Extract the [X, Y] coordinate from the center of the cell holding the provided text.  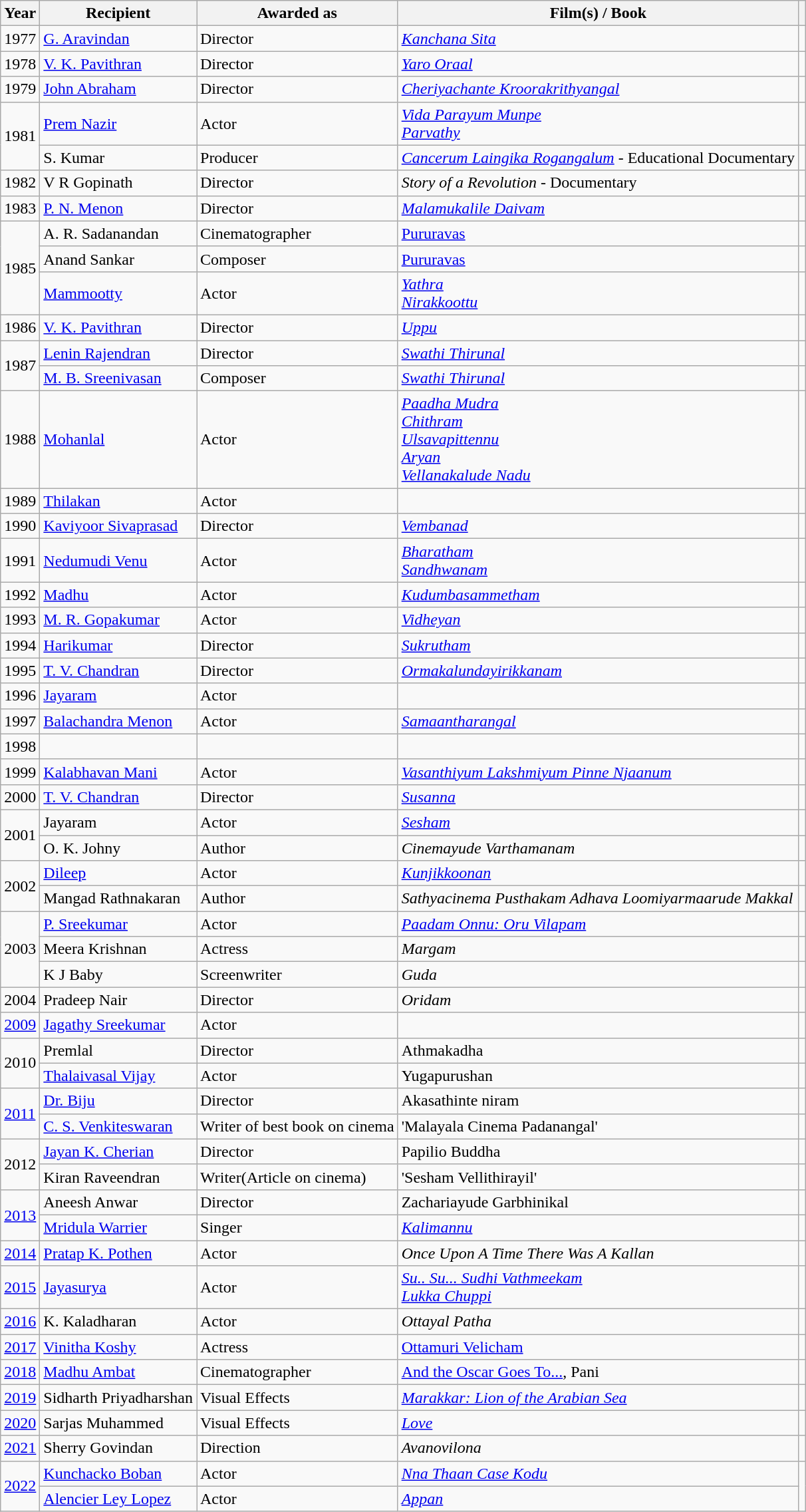
2021 [20, 1448]
Vasanthiyum Lakshmiyum Pinne Njaanum [598, 772]
Papilio Buddha [598, 1151]
2012 [20, 1164]
Akasathinte niram [598, 1101]
1995 [20, 671]
1997 [20, 721]
2000 [20, 797]
Premlal [118, 1050]
Sarjas Muhammed [118, 1423]
2019 [20, 1398]
Once Upon A Time There Was A Kallan [598, 1253]
Direction [298, 1448]
Dr. Biju [118, 1101]
Writer(Article on cinema) [298, 1177]
'Malayala Cinema Padanangal' [598, 1126]
1989 [20, 501]
2011 [20, 1114]
Nna Thaan Case Kodu [598, 1473]
Ottamuri Velicham [598, 1347]
Ormakalundayirikkanam [598, 671]
2020 [20, 1423]
2009 [20, 1025]
1983 [20, 208]
Sesham [598, 822]
Balachandra Menon [118, 721]
Love [598, 1423]
2013 [20, 1215]
Thilakan [118, 501]
Appan [598, 1499]
Year [20, 13]
Producer [298, 158]
C. S. Venkiteswaran [118, 1126]
Dileep [118, 873]
Jayasurya [118, 1288]
Yaro Oraal [598, 64]
Aneesh Anwar [118, 1202]
John Abraham [118, 89]
Susanna [598, 797]
1992 [20, 595]
Marakkar: Lion of the Arabian Sea [598, 1398]
Kunjikkoonan [598, 873]
1986 [20, 327]
Su.. Su... Sudhi VathmeekamLukka Chuppi [598, 1288]
Harikumar [118, 645]
Kalabhavan Mani [118, 772]
Vida Parayum MunpeParvathy [598, 124]
2017 [20, 1347]
Jagathy Sreekumar [118, 1025]
1991 [20, 560]
Kunchacko Boban [118, 1473]
Paadha MudraChithramUlsavapittennuAryanVellanakalude Nadu [598, 440]
Zachariayude Garbhinikal [598, 1202]
Ottayal Patha [598, 1322]
Margam [598, 949]
Story of a Revolution - Documentary [598, 183]
A. R. Sadanandan [118, 233]
1996 [20, 696]
1999 [20, 772]
Mohanlal [118, 440]
2022 [20, 1486]
2003 [20, 949]
1977 [20, 39]
M. B. Sreenivasan [118, 378]
1982 [20, 183]
Kudumbasammetham [598, 595]
1990 [20, 526]
Vinitha Koshy [118, 1347]
Prem Nazir [118, 124]
Alencier Ley Lopez [118, 1499]
Thalaivasal Vijay [118, 1076]
Screenwriter [298, 975]
Paadam Onnu: Oru Vilapam [598, 924]
1978 [20, 64]
Kalimannu [598, 1227]
Mammootty [118, 293]
2014 [20, 1253]
Sherry Govindan [118, 1448]
Uppu [598, 327]
And the Oscar Goes To..., Pani [598, 1372]
Anand Sankar [118, 259]
Sukrutham [598, 645]
1998 [20, 746]
2001 [20, 835]
Kanchana Sita [598, 39]
Avanovilona [598, 1448]
1994 [20, 645]
2010 [20, 1063]
2018 [20, 1372]
Madhu Ambat [118, 1372]
1979 [20, 89]
Cheriyachante Kroorakrithyangal [598, 89]
Kaviyoor Sivaprasad [118, 526]
Yugapurushan [598, 1076]
Mridula Warrier [118, 1227]
Madhu [118, 595]
1993 [20, 620]
G. Aravindan [118, 39]
Samaantharangal [598, 721]
S. Kumar [118, 158]
Guda [598, 975]
2004 [20, 1000]
Sidharth Priyadharshan [118, 1398]
Mangad Rathnakaran [118, 899]
K. Kaladharan [118, 1322]
V R Gopinath [118, 183]
Vembanad [598, 526]
P. Sreekumar [118, 924]
Awarded as [298, 13]
Nedumudi Venu [118, 560]
Pradeep Nair [118, 1000]
Cinemayude Varthamanam [598, 848]
Cancerum Laingika Rogangalum - Educational Documentary [598, 158]
Writer of best book on cinema [298, 1126]
YathraNirakkoottu [598, 293]
Lenin Rajendran [118, 353]
Meera Krishnan [118, 949]
2002 [20, 886]
Kiran Raveendran [118, 1177]
Recipient [118, 13]
O. K. Johny [118, 848]
BharathamSandhwanam [598, 560]
'Sesham Vellithirayil' [598, 1177]
Sathyacinema Pusthakam Adhava Loomiyarmaarude Makkal [598, 899]
Malamukalile Daivam [598, 208]
1987 [20, 366]
Vidheyan [598, 620]
Athmakadha [598, 1050]
1988 [20, 440]
Film(s) / Book [598, 13]
Pratap K. Pothen [118, 1253]
1981 [20, 136]
Singer [298, 1227]
1985 [20, 267]
K J Baby [118, 975]
2015 [20, 1288]
P. N. Menon [118, 208]
M. R. Gopakumar [118, 620]
2016 [20, 1322]
Oridam [598, 1000]
Jayan K. Cherian [118, 1151]
